Search for the cell housing the specified text and yield its [X, Y] center coordinate. 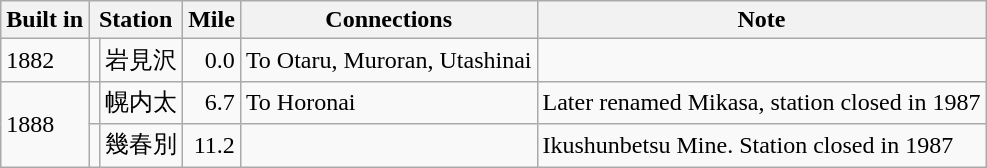
To Horonai [388, 102]
幌内太 [142, 102]
幾春別 [142, 146]
Note [762, 20]
Station [136, 20]
6.7 [212, 102]
To Otaru, Muroran, Utashinai [388, 60]
Mile [212, 20]
11.2 [212, 146]
Later renamed Mikasa, station closed in 1987 [762, 102]
岩見沢 [142, 60]
1882 [45, 60]
0.0 [212, 60]
Connections [388, 20]
Ikushunbetsu Mine. Station closed in 1987 [762, 146]
Built in [45, 20]
1888 [45, 124]
